Provide the (x, y) coordinate of the cell's center where the given text is located.  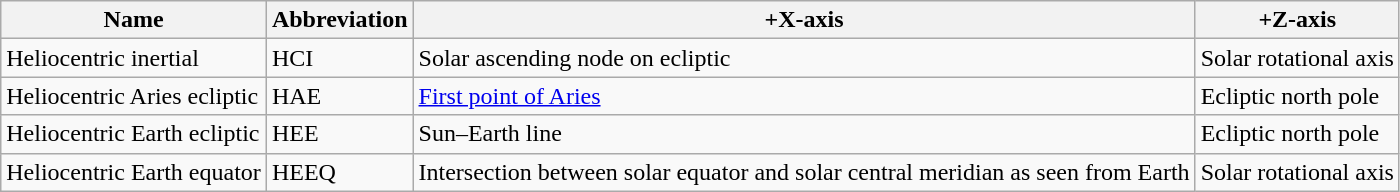
Solar ascending node on ecliptic (804, 58)
Abbreviation (340, 20)
First point of Aries (804, 96)
HEEQ (340, 172)
Heliocentric Earth equator (134, 172)
HEE (340, 134)
+Z-axis (1297, 20)
Name (134, 20)
+X-axis (804, 20)
Heliocentric Earth ecliptic (134, 134)
Heliocentric Aries ecliptic (134, 96)
HCI (340, 58)
Sun–Earth line (804, 134)
Intersection between solar equator and solar central meridian as seen from Earth (804, 172)
HAE (340, 96)
Heliocentric inertial (134, 58)
